For the text-containing cell, return its midpoint in [X, Y] coordinate format. 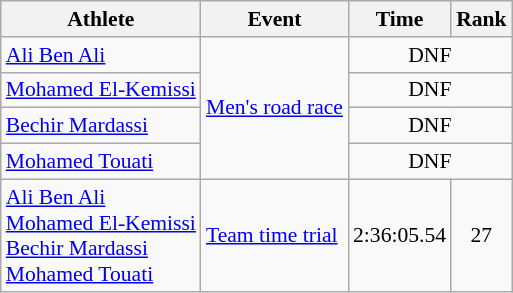
2:36:05.54 [400, 235]
Mohamed Touati [101, 162]
27 [482, 235]
Mohamed El-Kemissi [101, 90]
Rank [482, 19]
Time [400, 19]
Ali Ben AliMohamed El-KemissiBechir MardassiMohamed Touati [101, 235]
Men's road race [274, 108]
Ali Ben Ali [101, 55]
Bechir Mardassi [101, 126]
Athlete [101, 19]
Event [274, 19]
Team time trial [274, 235]
